Return (x, y) of the center of cell containing provided text 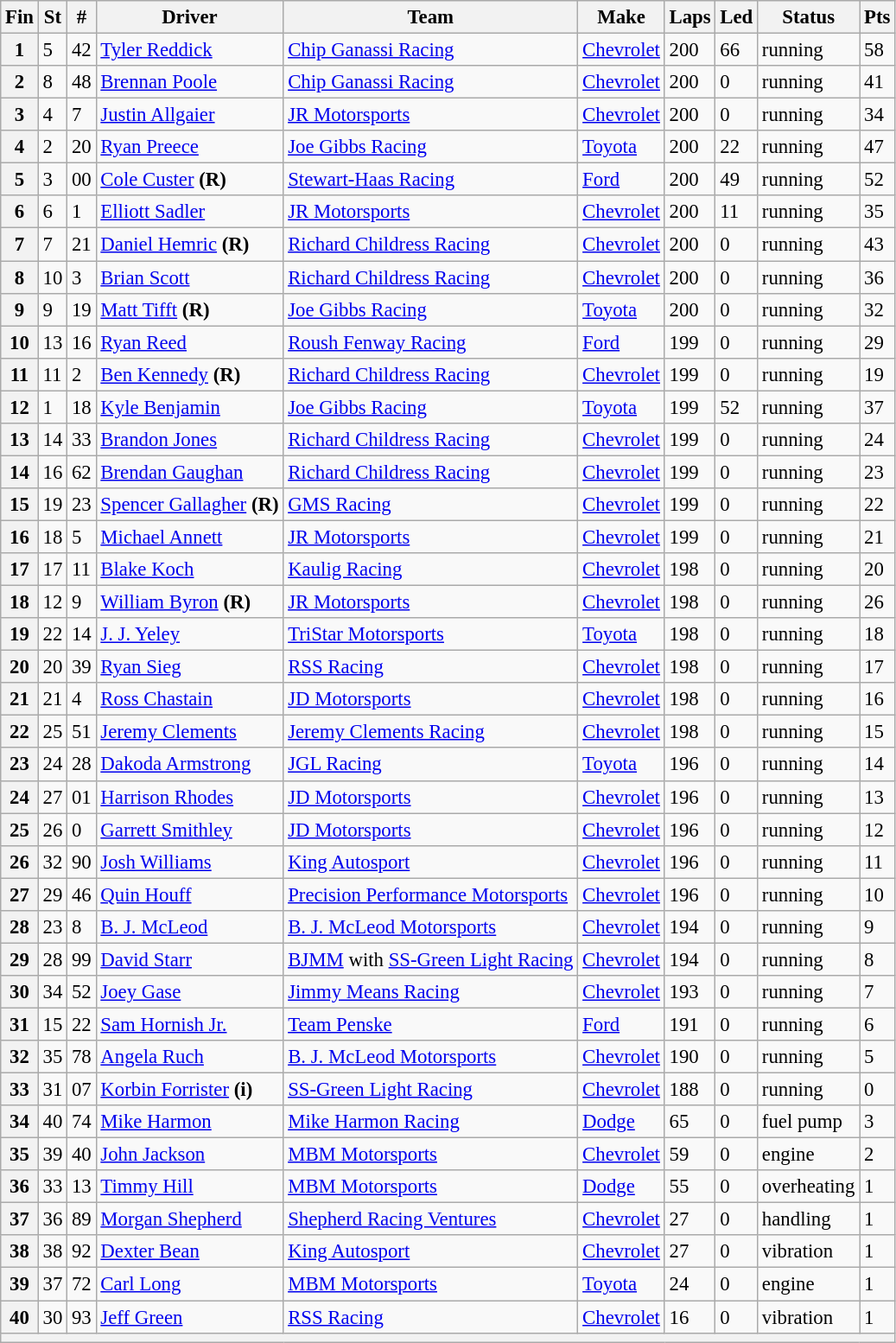
49 (736, 180)
74 (81, 1122)
Brendan Gaughan (190, 472)
fuel pump (809, 1122)
Jeff Green (190, 1317)
Brandon Jones (190, 440)
89 (81, 1219)
Mike Harmon (190, 1122)
handling (809, 1219)
overheating (809, 1187)
62 (81, 472)
92 (81, 1252)
William Byron (R) (190, 602)
Quin Houff (190, 894)
Ross Chastain (190, 699)
99 (81, 959)
Fin (20, 17)
72 (81, 1284)
Kyle Benjamin (190, 407)
St (52, 17)
Angela Ruch (190, 1057)
Spencer Gallagher (R) (190, 505)
Jeremy Clements Racing (430, 732)
190 (689, 1057)
Team (430, 17)
Elliott Sadler (190, 212)
Morgan Shepherd (190, 1219)
Driver (190, 17)
65 (689, 1122)
Justin Allgaier (190, 115)
# (81, 17)
J. J. Yeley (190, 634)
48 (81, 82)
Stewart-Haas Racing (430, 180)
01 (81, 797)
93 (81, 1317)
Make (621, 17)
Jimmy Means Racing (430, 992)
Carl Long (190, 1284)
B. J. McLeod (190, 927)
Ryan Reed (190, 342)
51 (81, 732)
Brennan Poole (190, 82)
Ryan Preece (190, 147)
43 (878, 245)
Led (736, 17)
Mike Harmon Racing (430, 1122)
78 (81, 1057)
GMS Racing (430, 505)
Brian Scott (190, 277)
Jeremy Clements (190, 732)
Harrison Rhodes (190, 797)
Status (809, 17)
John Jackson (190, 1155)
Roush Fenway Racing (430, 342)
Daniel Hemric (R) (190, 245)
188 (689, 1090)
Joey Gase (190, 992)
Korbin Forrister (i) (190, 1090)
Ryan Sieg (190, 667)
Tyler Reddick (190, 50)
TriStar Motorsports (430, 634)
193 (689, 992)
Ben Kennedy (R) (190, 374)
191 (689, 1024)
Precision Performance Motorsports (430, 894)
07 (81, 1090)
SS-Green Light Racing (430, 1090)
JGL Racing (430, 765)
Shepherd Racing Ventures (430, 1219)
Josh Williams (190, 862)
90 (81, 862)
Michael Annett (190, 537)
Sam Hornish Jr. (190, 1024)
Cole Custer (R) (190, 180)
Blake Koch (190, 570)
00 (81, 180)
Team Penske (430, 1024)
David Starr (190, 959)
Timmy Hill (190, 1187)
Dakoda Armstrong (190, 765)
41 (878, 82)
Kaulig Racing (430, 570)
Garrett Smithley (190, 830)
BJMM with SS-Green Light Racing (430, 959)
Pts (878, 17)
46 (81, 894)
Matt Tifft (R) (190, 309)
55 (689, 1187)
58 (878, 50)
47 (878, 147)
59 (689, 1155)
Laps (689, 17)
66 (736, 50)
42 (81, 50)
Dexter Bean (190, 1252)
